Detect which cell encompasses the target text, then output its [x, y] center coordinate. 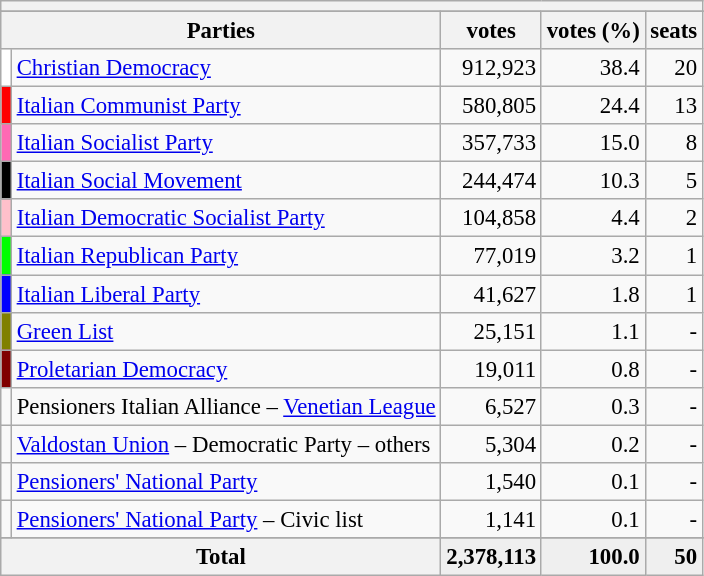
10.3 [593, 181]
8 [674, 143]
votes (%) [593, 31]
Green List [226, 331]
2 [674, 219]
357,733 [491, 143]
38.4 [593, 68]
Italian Communist Party [226, 106]
20 [674, 68]
5 [674, 181]
50 [674, 557]
0.2 [593, 444]
Total [221, 557]
4.4 [593, 219]
1.8 [593, 294]
Italian Social Movement [226, 181]
104,858 [491, 219]
1,540 [491, 482]
votes [491, 31]
24.4 [593, 106]
15.0 [593, 143]
912,923 [491, 68]
77,019 [491, 256]
seats [674, 31]
580,805 [491, 106]
Italian Democratic Socialist Party [226, 219]
13 [674, 106]
1.1 [593, 331]
Christian Democracy [226, 68]
1,141 [491, 519]
25,151 [491, 331]
19,011 [491, 369]
5,304 [491, 444]
3.2 [593, 256]
Italian Republican Party [226, 256]
Proletarian Democracy [226, 369]
Pensioners Italian Alliance – Venetian League [226, 406]
Pensioners' National Party – Civic list [226, 519]
0.3 [593, 406]
6,527 [491, 406]
Italian Socialist Party [226, 143]
Parties [221, 31]
Italian Liberal Party [226, 294]
244,474 [491, 181]
100.0 [593, 557]
0.8 [593, 369]
Pensioners' National Party [226, 482]
2,378,113 [491, 557]
Valdostan Union – Democratic Party – others [226, 444]
41,627 [491, 294]
